Identify which cell holds the provided text, then report its (X, Y) central coordinate. 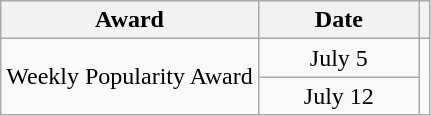
Date (338, 20)
Award (130, 20)
July 12 (338, 96)
July 5 (338, 58)
Weekly Popularity Award (130, 77)
